Detect which cell encompasses the target text, then output its (x, y) center coordinate. 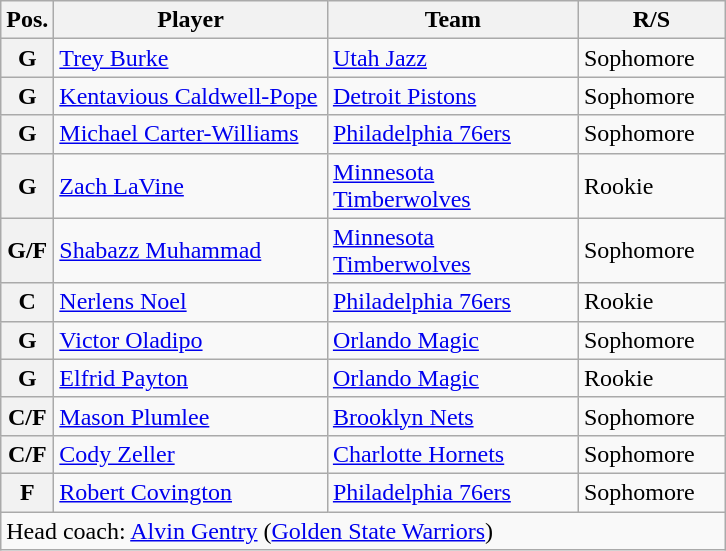
Head coach: Alvin Gentry (Golden State Warriors) (363, 531)
G/F (28, 250)
Utah Jazz (452, 58)
Mason Plumlee (191, 416)
Brooklyn Nets (452, 416)
Trey Burke (191, 58)
Michael Carter-Williams (191, 134)
Charlotte Hornets (452, 454)
Shabazz Muhammad (191, 250)
Zach LaVine (191, 186)
C (28, 302)
Cody Zeller (191, 454)
Kentavious Caldwell-Pope (191, 96)
Pos. (28, 20)
F (28, 492)
Robert Covington (191, 492)
Elfrid Payton (191, 378)
Team (452, 20)
Victor Oladipo (191, 340)
Player (191, 20)
R/S (651, 20)
Detroit Pistons (452, 96)
Nerlens Noel (191, 302)
